Output the [x, y] coordinate of the center of the cell containing the given text.  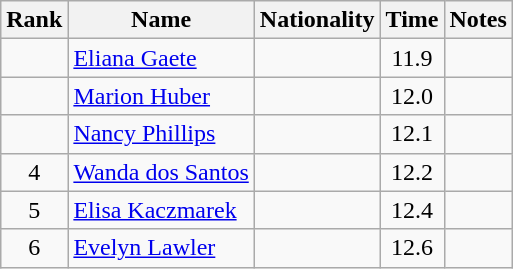
5 [34, 210]
Eliana Gaete [161, 58]
6 [34, 248]
12.6 [412, 248]
12.2 [412, 172]
12.4 [412, 210]
4 [34, 172]
Time [412, 20]
Wanda dos Santos [161, 172]
Name [161, 20]
Elisa Kaczmarek [161, 210]
12.0 [412, 96]
11.9 [412, 58]
Nationality [317, 20]
12.1 [412, 134]
Notes [478, 20]
Evelyn Lawler [161, 248]
Nancy Phillips [161, 134]
Rank [34, 20]
Marion Huber [161, 96]
